Search for the cell housing the specified text and yield its [x, y] center coordinate. 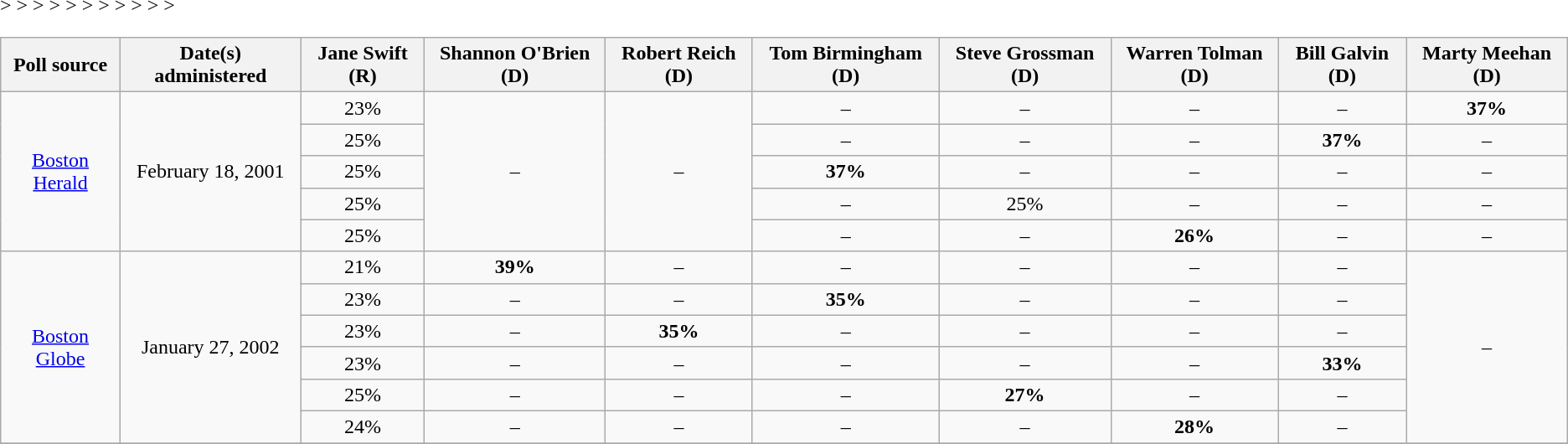
Steve Grossman (D) [1025, 65]
26% [1194, 235]
33% [1342, 363]
Date(s) administered [210, 65]
Warren Tolman (D) [1194, 65]
24% [363, 426]
Robert Reich (D) [679, 65]
Shannon O'Brien (D) [515, 65]
28% [1194, 426]
Jane Swift (R) [363, 65]
21% [363, 267]
January 27, 2002 [210, 347]
27% [1025, 395]
Boston Herald [60, 172]
39% [515, 267]
February 18, 2001 [210, 172]
Bill Galvin (D) [1342, 65]
Marty Meehan (D) [1487, 65]
Poll source [60, 65]
Tom Birmingham (D) [846, 65]
Boston Globe [60, 347]
